Output the (x, y) coordinate of the center of the cell containing the given text.  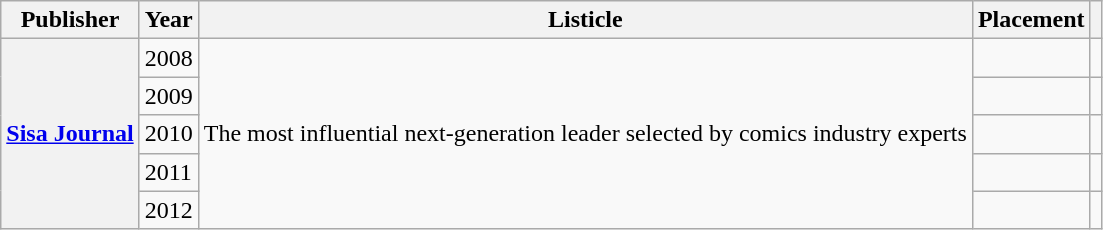
Listicle (585, 20)
Year (168, 20)
Placement (1031, 20)
2012 (168, 210)
2010 (168, 134)
2009 (168, 96)
Sisa Journal (70, 134)
2011 (168, 172)
Publisher (70, 20)
The most influential next-generation leader selected by comics industry experts (585, 134)
2008 (168, 58)
